From the cell containing the given text, extract its center point as (x, y) coordinate. 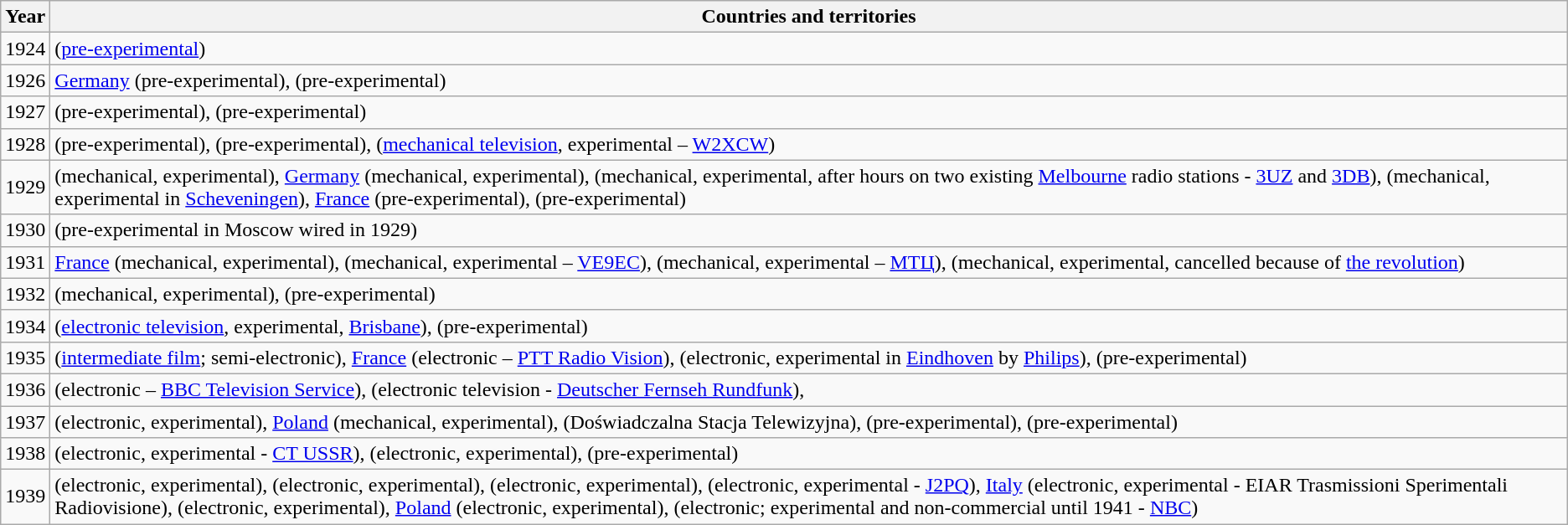
1939 (25, 497)
(electronic television, experimental, Brisbane), (pre-experimental) (809, 326)
(electronic, experimental), Poland (mechanical, experimental), (Doświadczalna Stacja Telewizyjna), (pre-experimental), (pre-experimental) (809, 421)
(pre-experimental in Moscow wired in 1929) (809, 230)
1937 (25, 421)
(pre-experimental), (pre-experimental), (mechanical television, experimental – W2XCW) (809, 144)
1935 (25, 358)
1938 (25, 454)
1924 (25, 49)
(electronic, experimental - CT USSR), (electronic, experimental), (pre-experimental) (809, 454)
Countries and territories (809, 17)
1930 (25, 230)
(pre-experimental), (pre-experimental) (809, 112)
1931 (25, 262)
(intermediate film; semi-electronic), France (electronic – PTT Radio Vision), (electronic, experimental in Eindhoven by Philips), (pre-experimental) (809, 358)
1927 (25, 112)
1936 (25, 389)
(electronic – BBC Television Service), (electronic television - Deutscher Fernseh Rundfunk), (809, 389)
1929 (25, 188)
Germany (pre-experimental), (pre-experimental) (809, 80)
Year (25, 17)
1932 (25, 294)
1934 (25, 326)
(pre-experimental) (809, 49)
(mechanical, experimental), (pre-experimental) (809, 294)
1928 (25, 144)
1926 (25, 80)
